Search for the cell housing the specified text and yield its (X, Y) center coordinate. 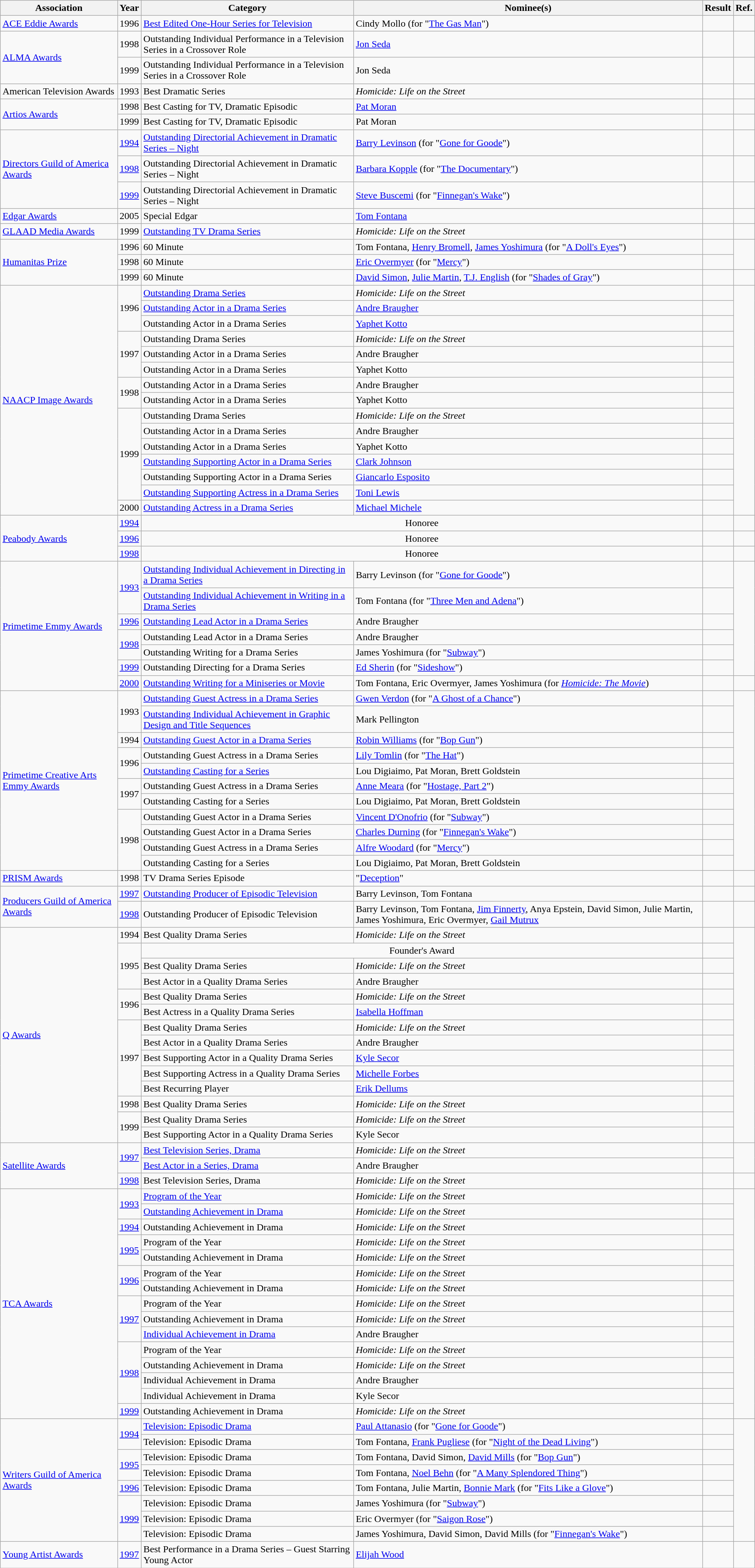
Vincent D'Onofrio (for "Subway") (528, 817)
TV Drama Series Episode (248, 878)
Giancarlo Esposito (528, 477)
Barry Levinson, Tom Fontana (528, 894)
Peabody Awards (59, 539)
Outstanding Individual Achievement in Graphic Design and Title Sequences (248, 719)
Tom Fontana (528, 216)
Nominee(s) (528, 8)
Association (59, 8)
Special Edgar (248, 216)
Isabella Hoffman (528, 1012)
Best Actress in a Quality Drama Series (248, 1012)
TCA Awards (59, 1304)
2005 (129, 216)
Q Awards (59, 1035)
GLAAD Media Awards (59, 231)
Clark Johnson (528, 461)
Best Performance in a Drama Series – Guest Starring Young Actor (248, 1555)
Primetime Emmy Awards (59, 626)
Best Recurring Player (248, 1089)
Outstanding Individual Achievement in Directing in a Drama Series (248, 574)
ALMA Awards (59, 57)
Best Dramatic Series (248, 91)
Outstanding Writing for a Miniseries or Movie (248, 683)
Alfre Woodard (for "Mercy") (528, 848)
Barry Levinson, Tom Fontana, Jim Finnerty, Anya Epstein, David Simon, Julie Martin, James Yoshimura, Eric Overmyer, Gail Mutrux (528, 914)
Tom Fontana, David Simon, David Mills (for "Bop Gun") (528, 1457)
Tom Fontana (for "Three Men and Adena") (528, 601)
Edgar Awards (59, 216)
Anne Meara (for "Hostage, Part 2") (528, 786)
David Simon, Julie Martin, T.J. English (for "Shades of Gray") (528, 278)
Mark Pellington (528, 719)
Founder's Award (422, 950)
Eric Overmyer (for "Saigon Rose") (528, 1519)
ACE Eddie Awards (59, 23)
Best Actor in a Series, Drama (248, 1165)
Michael Michele (528, 508)
Outstanding Individual Achievement in Writing in a Drama Series (248, 601)
Best Supporting Actress in a Quality Drama Series (248, 1073)
Writers Guild of America Awards (59, 1480)
Steve Buscemi (for "Finnegan's Wake") (528, 195)
Result (718, 8)
Directors Guild of America Awards (59, 169)
Michelle Forbes (528, 1073)
James Yoshimura, David Simon, David Mills (for "Finnegan's Wake") (528, 1534)
Gwen Verdon (for "A Ghost of a Chance") (528, 698)
Tom Fontana, Eric Overmyer, James Yoshimura (for Homicide: The Movie) (528, 683)
Outstanding Directing for a Drama Series (248, 668)
Ed Sherin (for "Sideshow") (528, 668)
Lily Tomlin (for "The Hat") (528, 755)
Tom Fontana, Julie Martin, Bonnie Mark (for "Fits Like a Glove") (528, 1488)
Barbara Kopple (for "The Documentary") (528, 169)
Paul Attanasio (for "Gone for Goode") (528, 1426)
Best Edited One-Hour Series for Television (248, 23)
Satellite Awards (59, 1165)
Outstanding Writing for a Drama Series (248, 652)
Young Artist Awards (59, 1555)
Producers Guild of America Awards (59, 907)
Charles Durning (for "Finnegan's Wake") (528, 832)
Primetime Creative Arts Emmy Awards (59, 781)
Outstanding Supporting Actress in a Drama Series (248, 493)
Tom Fontana, Frank Pugliese (for "Night of the Dead Living") (528, 1442)
"Deception" (528, 878)
American Television Awards (59, 91)
Ref. (744, 8)
Erik Dellums (528, 1089)
Cindy Mollo (for "The Gas Man") (528, 23)
PRISM Awards (59, 878)
Year (129, 8)
Eric Overmyer (for "Mercy") (528, 262)
Category (248, 8)
Humanitas Prize (59, 262)
Tom Fontana, Henry Bromell, James Yoshimura (for "A Doll's Eyes") (528, 246)
Artios Awards (59, 114)
Robin Williams (for "Bop Gun") (528, 740)
Outstanding Actress in a Drama Series (248, 508)
Tom Fontana, Noel Behn (for "A Many Splendored Thing") (528, 1472)
Elijah Wood (528, 1555)
Outstanding TV Drama Series (248, 231)
Toni Lewis (528, 493)
NAACP Image Awards (59, 400)
